Scan for the cell matching the given text and deliver its (x, y) coordinate at center. 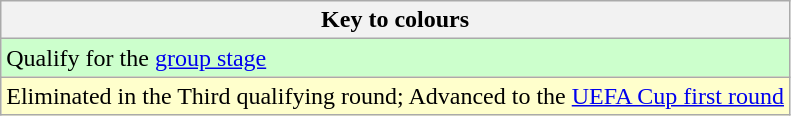
Qualify for the group stage (396, 58)
Key to colours (396, 20)
Eliminated in the Third qualifying round; Advanced to the UEFA Cup first round (396, 96)
